Return the (X, Y) coordinate for the center point of the cell that contains the specified text.  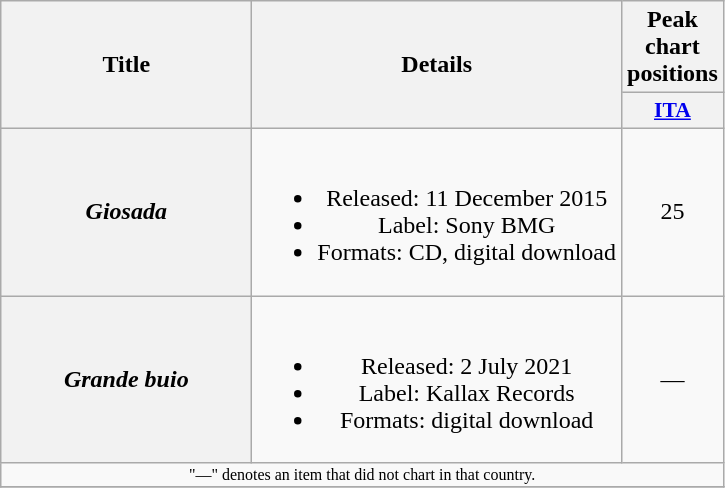
Peak chart positions (673, 47)
Title (126, 65)
Grande buio (126, 380)
"—" denotes an item that did not chart in that country. (362, 475)
— (673, 380)
25 (673, 212)
Details (437, 65)
Released: 2 July 2021Label: Kallax RecordsFormats: digital download (437, 380)
ITA (673, 111)
Giosada (126, 212)
Released: 11 December 2015Label: Sony BMGFormats: CD, digital download (437, 212)
